Detect which cell encompasses the target text, then output its [x, y] center coordinate. 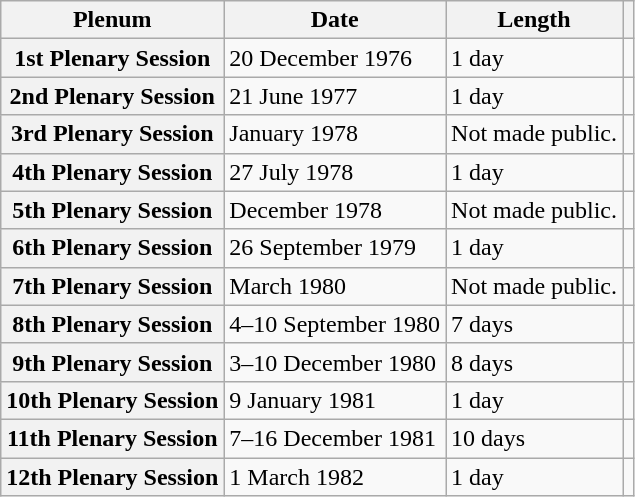
1 March 1982 [335, 477]
21 June 1977 [335, 96]
March 1980 [335, 286]
1st Plenary Session [112, 58]
27 July 1978 [335, 172]
7th Plenary Session [112, 286]
12th Plenary Session [112, 477]
3rd Plenary Session [112, 134]
9 January 1981 [335, 400]
December 1978 [335, 210]
7 days [534, 324]
10 days [534, 438]
10th Plenary Session [112, 400]
20 December 1976 [335, 58]
9th Plenary Session [112, 362]
5th Plenary Session [112, 210]
3–10 December 1980 [335, 362]
8th Plenary Session [112, 324]
Length [534, 20]
11th Plenary Session [112, 438]
6th Plenary Session [112, 248]
7–16 December 1981 [335, 438]
4–10 September 1980 [335, 324]
2nd Plenary Session [112, 96]
Plenum [112, 20]
January 1978 [335, 134]
Date [335, 20]
4th Plenary Session [112, 172]
26 September 1979 [335, 248]
8 days [534, 362]
